Output the (x, y) coordinate of the center of the cell containing the given text.  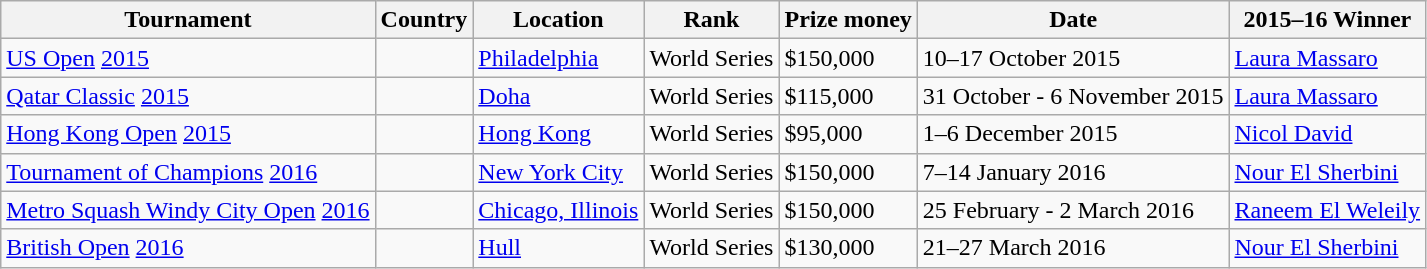
10–17 October 2015 (1073, 58)
Raneem El Weleily (1328, 210)
New York City (558, 172)
Date (1073, 20)
$95,000 (848, 134)
$130,000 (848, 248)
1–6 December 2015 (1073, 134)
Country (424, 20)
25 February - 2 March 2016 (1073, 210)
US Open 2015 (188, 58)
$115,000 (848, 96)
Tournament (188, 20)
Hong Kong (558, 134)
Rank (712, 20)
7–14 January 2016 (1073, 172)
2015–16 Winner (1328, 20)
Metro Squash Windy City Open 2016 (188, 210)
Chicago, Illinois (558, 210)
31 October - 6 November 2015 (1073, 96)
21–27 March 2016 (1073, 248)
Nicol David (1328, 134)
Hull (558, 248)
British Open 2016 (188, 248)
Location (558, 20)
Prize money (848, 20)
Tournament of Champions 2016 (188, 172)
Qatar Classic 2015 (188, 96)
Hong Kong Open 2015 (188, 134)
Philadelphia (558, 58)
Doha (558, 96)
